For the text-containing cell, return its midpoint in [x, y] coordinate format. 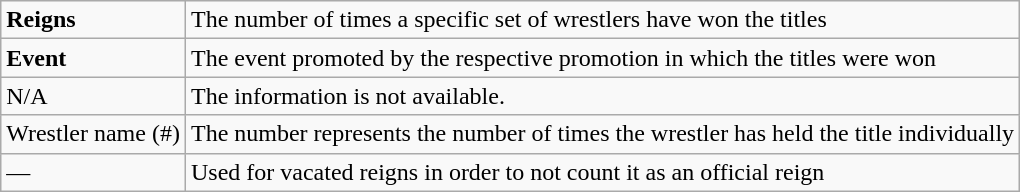
The information is not available. [602, 96]
Used for vacated reigns in order to not count it as an official reign [602, 172]
The number represents the number of times the wrestler has held the title individually [602, 134]
Reigns [94, 20]
The event promoted by the respective promotion in which the titles were won [602, 58]
Wrestler name (#) [94, 134]
Event [94, 58]
The number of times a specific set of wrestlers have won the titles [602, 20]
— [94, 172]
N/A [94, 96]
